Capture the cell that displays the provided text and extract its (X, Y) central coordinate. 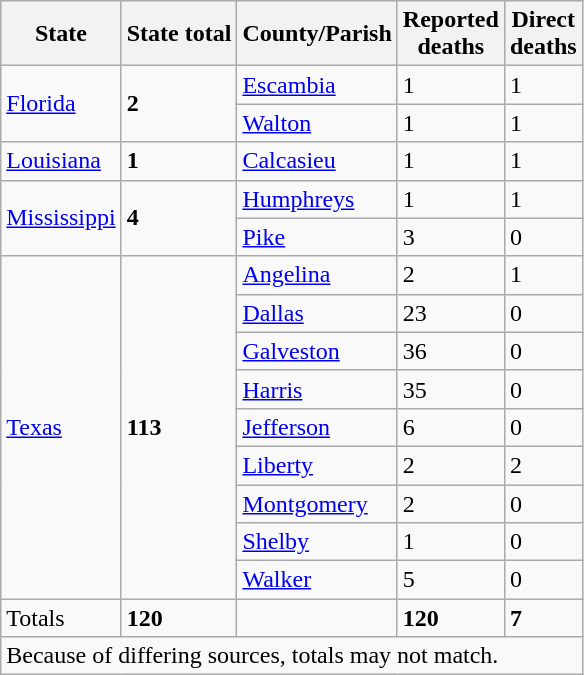
Pike (317, 237)
6 (450, 427)
State (61, 34)
113 (179, 428)
Directdeaths (543, 34)
Because of differing sources, totals may not match. (292, 656)
Galveston (317, 351)
36 (450, 351)
4 (179, 218)
Reporteddeaths (450, 34)
Harris (317, 389)
Calcasieu (317, 161)
Jefferson (317, 427)
Dallas (317, 313)
State total (179, 34)
Mississippi (61, 218)
Angelina (317, 275)
3 (450, 237)
5 (450, 580)
Florida (61, 104)
Texas (61, 428)
Walker (317, 580)
7 (543, 618)
Louisiana (61, 161)
Totals (61, 618)
County/Parish (317, 34)
Montgomery (317, 503)
Liberty (317, 465)
23 (450, 313)
35 (450, 389)
Walton (317, 123)
Escambia (317, 85)
Shelby (317, 542)
Humphreys (317, 199)
